Extract the [x, y] coordinate from the center of the cell holding the provided text.  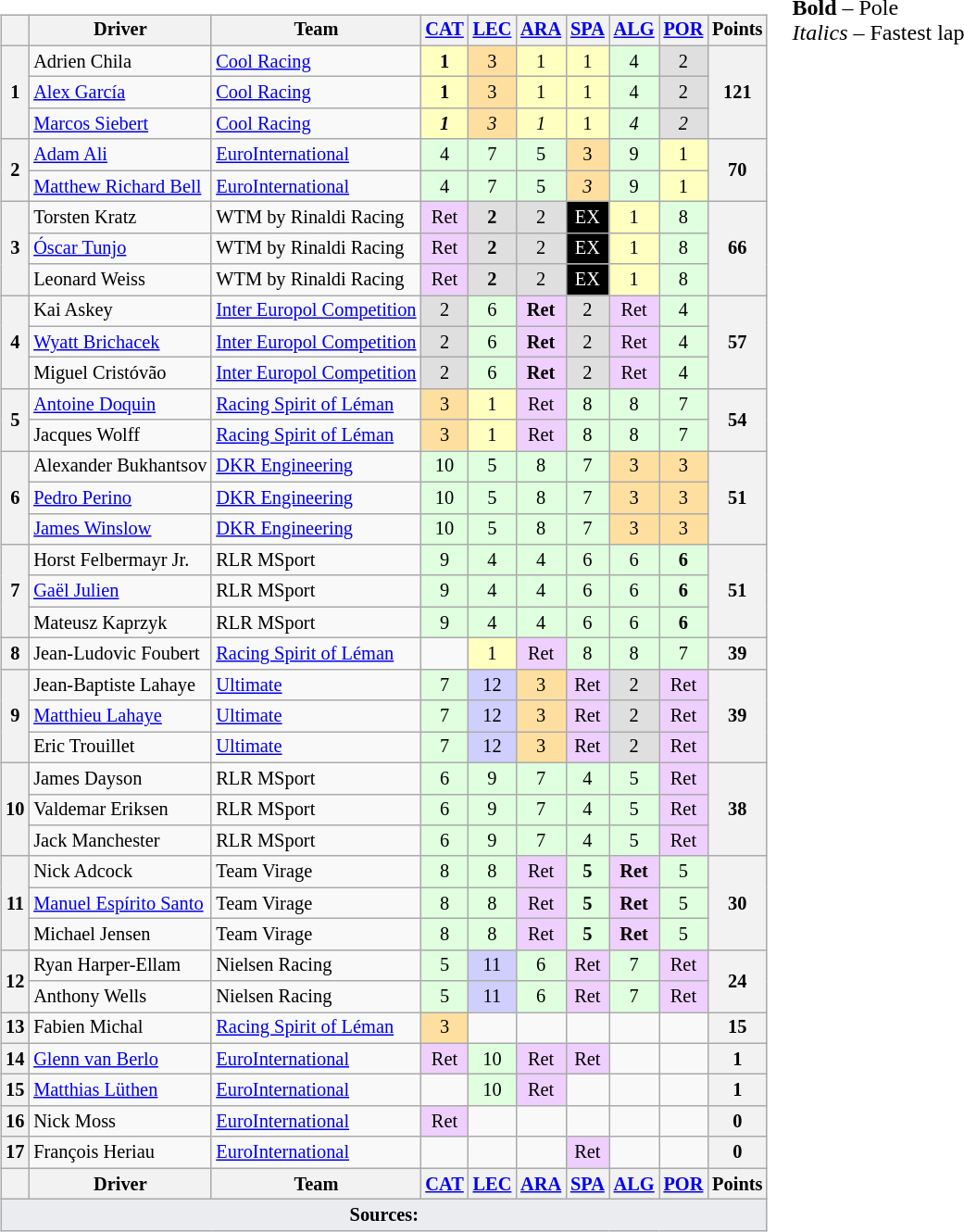
Valdemar Eriksen [120, 810]
Pedro Perino [120, 497]
Jacques Wolff [120, 435]
Torsten Kratz [120, 218]
Adrien Chila [120, 61]
24 [737, 980]
Miguel Cristóvão [120, 373]
Matthias Lüthen [120, 1090]
Glenn van Berlo [120, 1059]
Mateusz Kaprzyk [120, 622]
Antoine Doquin [120, 405]
Leonard Weiss [120, 280]
14 [15, 1059]
Matthew Richard Bell [120, 186]
François Heriau [120, 1152]
70 [737, 170]
Nick Moss [120, 1122]
Alex García [120, 93]
38 [737, 810]
Manuel Espírito Santo [120, 903]
Óscar Tunjo [120, 248]
Jean-Baptiste Lahaye [120, 685]
Fabien Michal [120, 1028]
Jack Manchester [120, 841]
Sources: [383, 1215]
54 [737, 421]
James Winslow [120, 529]
Michael Jensen [120, 935]
Marcos Siebert [120, 124]
13 [15, 1028]
Alexander Bukhantsov [120, 467]
Matthieu Lahaye [120, 716]
30 [737, 902]
Ryan Harper-Ellam [120, 965]
17 [15, 1152]
Nick Adcock [120, 872]
Adam Ali [120, 155]
16 [15, 1122]
Horst Felbermayr Jr. [120, 560]
Eric Trouillet [120, 748]
James Dayson [120, 778]
Kai Askey [120, 311]
121 [737, 93]
Gaël Julien [120, 591]
66 [737, 248]
Anthony Wells [120, 997]
57 [737, 343]
Wyatt Brichacek [120, 342]
Jean-Ludovic Foubert [120, 654]
